Find where the given text appears and provide that cell's center as [X, Y] coordinate. 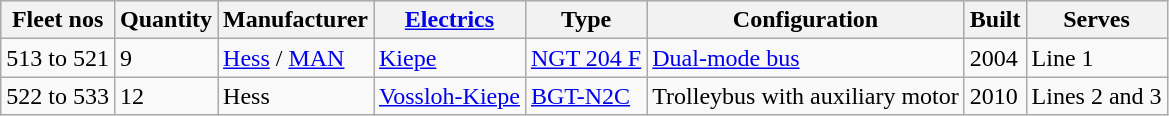
Vossloh-Kiepe [450, 96]
Serves [1096, 20]
12 [166, 96]
2004 [995, 58]
Dual-mode bus [806, 58]
Built [995, 20]
Hess [296, 96]
513 to 521 [58, 58]
9 [166, 58]
Type [586, 20]
Configuration [806, 20]
NGT 204 F [586, 58]
Quantity [166, 20]
Kiepe [450, 58]
2010 [995, 96]
BGT-N2C [586, 96]
Lines 2 and 3 [1096, 96]
Trolleybus with auxiliary motor [806, 96]
Fleet nos [58, 20]
Hess / MAN [296, 58]
Electrics [450, 20]
Manufacturer [296, 20]
Line 1 [1096, 58]
522 to 533 [58, 96]
